Scan for the cell matching the given text and deliver its [X, Y] coordinate at center. 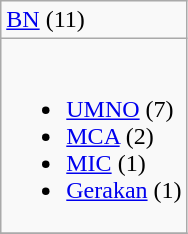
UMNO (7) MCA (2) MIC (1) Gerakan (1) [94, 136]
BN (11) [94, 20]
